Pinpoint the cell where the given text exists, returning its (X, Y) midpoint coordinate. 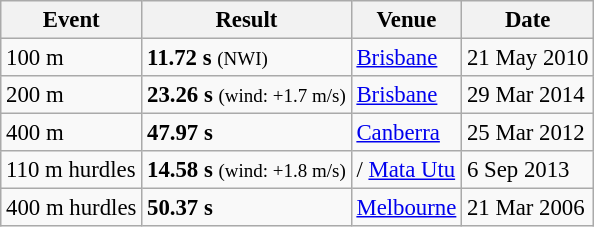
23.26 s (wind: +1.7 m/s) (246, 95)
Event (72, 20)
14.58 s (wind: +1.8 m/s) (246, 170)
/ Mata Utu (406, 170)
100 m (72, 58)
6 Sep 2013 (528, 170)
21 Mar 2006 (528, 208)
29 Mar 2014 (528, 95)
25 Mar 2012 (528, 133)
Date (528, 20)
200 m (72, 95)
50.37 s (246, 208)
11.72 s (NWI) (246, 58)
47.97 s (246, 133)
400 m (72, 133)
Venue (406, 20)
Canberra (406, 133)
110 m hurdles (72, 170)
Melbourne (406, 208)
400 m hurdles (72, 208)
21 May 2010 (528, 58)
Result (246, 20)
